Search for the cell housing the specified text and yield its [X, Y] center coordinate. 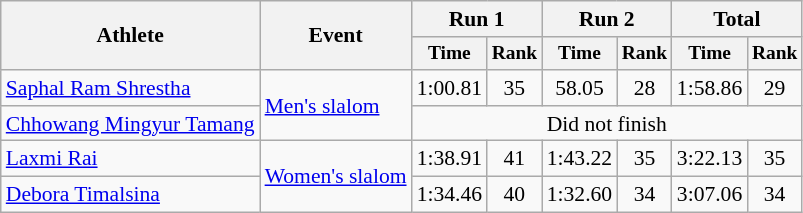
29 [774, 88]
Run 2 [607, 19]
1:32.60 [580, 195]
1:34.46 [450, 195]
1:43.22 [580, 159]
Saphal Ram Shrestha [130, 88]
Event [336, 36]
3:07.06 [710, 195]
Did not finish [607, 124]
Chhowang Mingyur Tamang [130, 124]
Total [737, 19]
28 [644, 88]
1:00.81 [450, 88]
1:38.91 [450, 159]
Laxmi Rai [130, 159]
Athlete [130, 36]
40 [514, 195]
1:58.86 [710, 88]
41 [514, 159]
Men's slalom [336, 106]
3:22.13 [710, 159]
58.05 [580, 88]
Women's slalom [336, 176]
Run 1 [477, 19]
Debora Timalsina [130, 195]
